Identify which cell holds the provided text, then report its (X, Y) central coordinate. 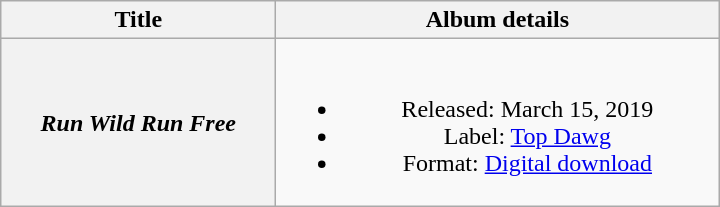
Released: March 15, 2019Label: Top DawgFormat: Digital download (498, 122)
Run Wild Run Free (138, 122)
Album details (498, 20)
Title (138, 20)
